Find where the given text appears and provide that cell's center as (x, y) coordinate. 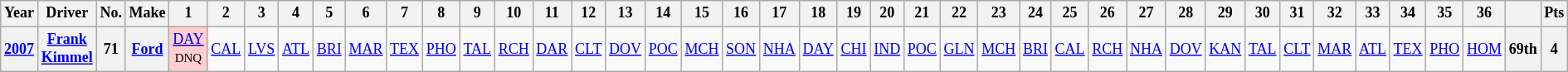
3 (262, 13)
27 (1147, 13)
29 (1225, 13)
DAY (818, 49)
1 (188, 13)
35 (1445, 13)
Year (20, 13)
2 (226, 13)
LVS (262, 49)
69th (1523, 49)
15 (702, 13)
28 (1186, 13)
22 (959, 13)
24 (1035, 13)
17 (779, 13)
14 (663, 13)
CHI (854, 49)
21 (923, 13)
11 (553, 13)
Pts (1555, 13)
KAN (1225, 49)
6 (366, 13)
26 (1108, 13)
36 (1485, 13)
13 (626, 13)
IND (888, 49)
31 (1298, 13)
23 (999, 13)
SON (742, 49)
10 (514, 13)
5 (329, 13)
19 (854, 13)
HOM (1485, 49)
16 (742, 13)
DAYDNQ (188, 49)
8 (441, 13)
DAR (553, 49)
Frank Kimmel (66, 49)
32 (1335, 13)
20 (888, 13)
71 (111, 49)
25 (1070, 13)
2007 (20, 49)
34 (1408, 13)
GLN (959, 49)
12 (589, 13)
Make (148, 13)
33 (1373, 13)
9 (477, 13)
7 (405, 13)
Ford (148, 49)
18 (818, 13)
No. (111, 13)
30 (1263, 13)
Driver (66, 13)
